Output the [x, y] coordinate of the center of the cell containing the given text.  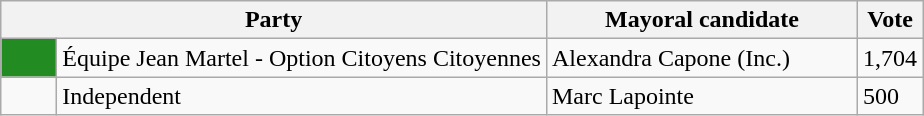
500 [890, 96]
Alexandra Capone (Inc.) [702, 58]
Équipe Jean Martel - Option Citoyens Citoyennes [302, 58]
Marc Lapointe [702, 96]
Independent [302, 96]
Party [274, 20]
1,704 [890, 58]
Mayoral candidate [702, 20]
Vote [890, 20]
